Determine the (x, y) coordinate at the center of the cell enclosing the given text.  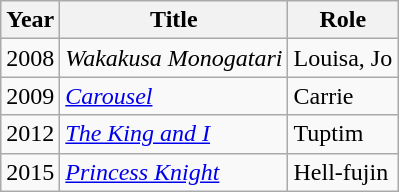
Hell-fujin (343, 172)
Tuptim (343, 134)
2008 (30, 58)
Carrie (343, 96)
Role (343, 20)
Princess Knight (174, 172)
2009 (30, 96)
2012 (30, 134)
Carousel (174, 96)
2015 (30, 172)
Louisa, Jo (343, 58)
Title (174, 20)
The King and I (174, 134)
Year (30, 20)
Wakakusa Monogatari (174, 58)
